Pinpoint the cell where the given text exists, returning its (x, y) midpoint coordinate. 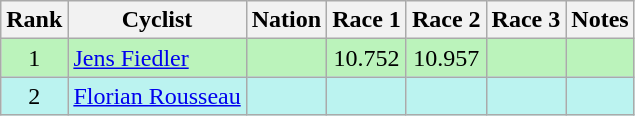
Race 1 (367, 20)
10.957 (446, 58)
Nation (286, 20)
1 (34, 58)
Florian Rousseau (157, 96)
Jens Fiedler (157, 58)
Rank (34, 20)
Race 2 (446, 20)
Notes (600, 20)
Cyclist (157, 20)
Race 3 (526, 20)
2 (34, 96)
10.752 (367, 58)
